Find where the given text appears and provide that cell's center as (x, y) coordinate. 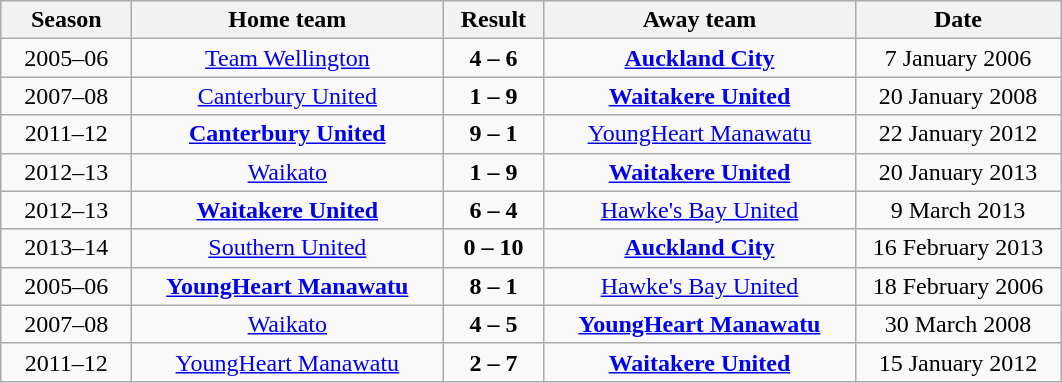
16 February 2013 (958, 248)
18 February 2006 (958, 286)
Result (494, 20)
Away team (700, 20)
2 – 7 (494, 362)
0 – 10 (494, 248)
Home team (288, 20)
4 – 5 (494, 324)
9 – 1 (494, 134)
Team Wellington (288, 58)
9 March 2013 (958, 210)
4 – 6 (494, 58)
20 January 2013 (958, 172)
15 January 2012 (958, 362)
2013–14 (66, 248)
Season (66, 20)
22 January 2012 (958, 134)
30 March 2008 (958, 324)
Southern United (288, 248)
7 January 2006 (958, 58)
8 – 1 (494, 286)
20 January 2008 (958, 96)
6 – 4 (494, 210)
Date (958, 20)
